Return the (X, Y) coordinate for the center point of the cell that contains the specified text.  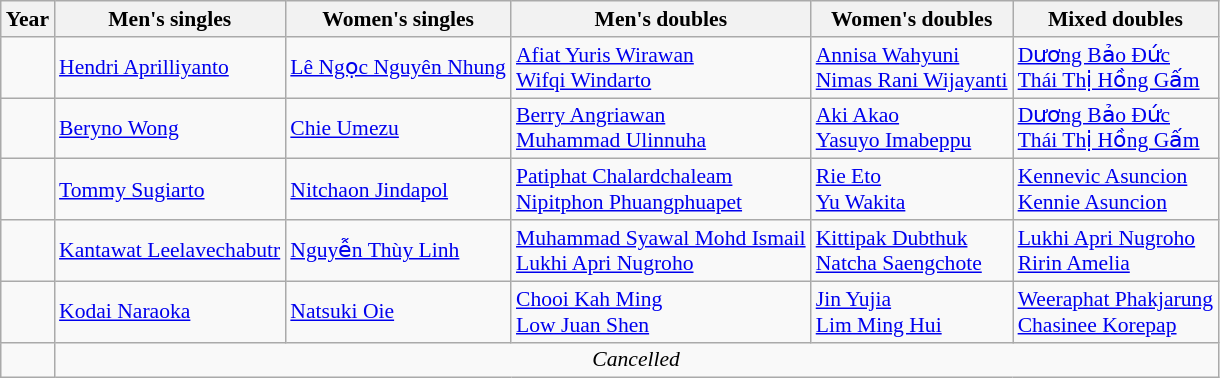
Afiat Yuris Wirawan Wifqi Windarto (661, 68)
Kantawat Leelavechabutr (170, 250)
Lê Ngọc Nguyên Nhung (398, 68)
Hendri Aprilliyanto (170, 68)
Cancelled (636, 360)
Mixed doubles (1116, 19)
Women's singles (398, 19)
Aki Akao Yasuyo Imabeppu (912, 128)
Annisa Wahyuni Nimas Rani Wijayanti (912, 68)
Weeraphat Phakjarung Chasinee Korepap (1116, 312)
Kittipak Dubthuk Natcha Saengchote (912, 250)
Men's doubles (661, 19)
Muhammad Syawal Mohd Ismail Lukhi Apri Nugroho (661, 250)
Nguyễn Thùy Linh (398, 250)
Jin Yujia Lim Ming Hui (912, 312)
Women's doubles (912, 19)
Berry Angriawan Muhammad Ulinnuha (661, 128)
Tommy Sugiarto (170, 190)
Year (28, 19)
Patiphat Chalardchaleam Nipitphon Phuangphuapet (661, 190)
Chie Umezu (398, 128)
Rie Eto Yu Wakita (912, 190)
Men's singles (170, 19)
Nitchaon Jindapol (398, 190)
Kennevic Asuncion Kennie Asuncion (1116, 190)
Lukhi Apri Nugroho Ririn Amelia (1116, 250)
Natsuki Oie (398, 312)
Beryno Wong (170, 128)
Chooi Kah Ming Low Juan Shen (661, 312)
Kodai Naraoka (170, 312)
